Extract the (X, Y) coordinate from the center of the cell holding the provided text.  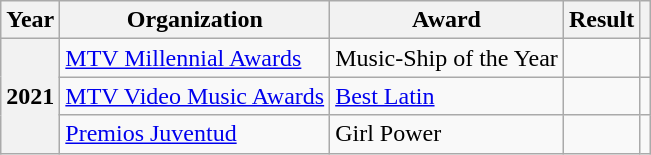
Best Latin (447, 96)
2021 (30, 96)
Result (601, 20)
Girl Power (447, 134)
Premios Juventud (195, 134)
Year (30, 20)
Award (447, 20)
MTV Video Music Awards (195, 96)
Organization (195, 20)
Music-Ship of the Year (447, 58)
MTV Millennial Awards (195, 58)
